Determine the [X, Y] coordinate at the center of the cell enclosing the given text.  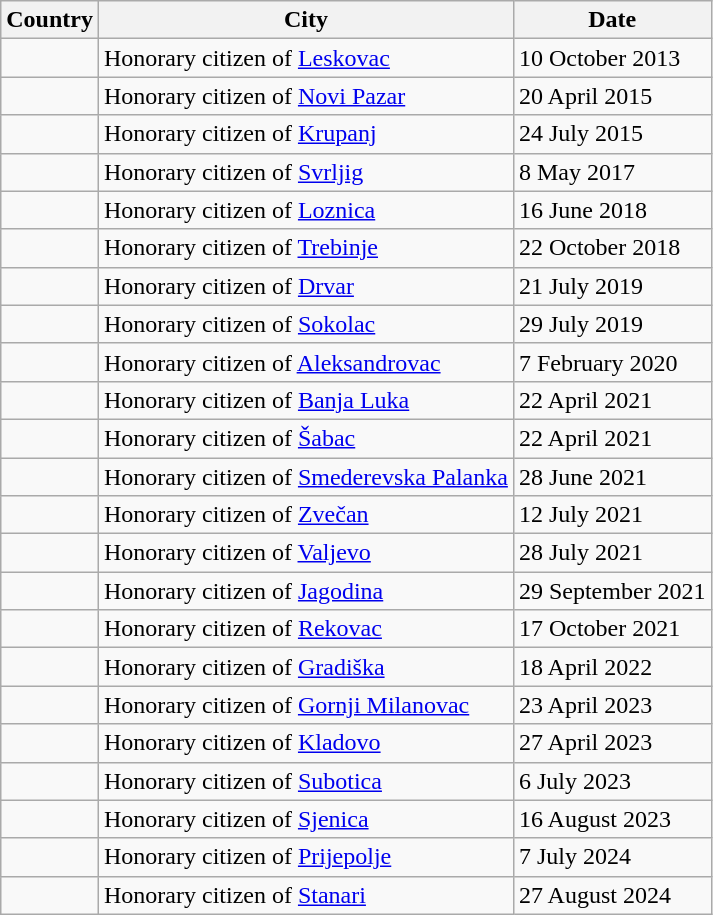
24 July 2015 [612, 134]
28 July 2021 [612, 553]
28 June 2021 [612, 477]
Honorary citizen of Aleksandrovac [306, 362]
27 April 2023 [612, 743]
Honorary citizen of Trebinje [306, 248]
29 July 2019 [612, 324]
Honorary citizen of Sokolac [306, 324]
7 July 2024 [612, 857]
Honorary citizen of Subotica [306, 781]
6 July 2023 [612, 781]
Honorary citizen of Drvar [306, 286]
Honorary citizen of Sjenica [306, 819]
10 October 2013 [612, 58]
City [306, 20]
22 October 2018 [612, 248]
Date [612, 20]
Honorary citizen of Stanari [306, 895]
Honorary citizen of Gornji Milanovac [306, 705]
7 February 2020 [612, 362]
Honorary citizen of Zvečan [306, 515]
21 July 2019 [612, 286]
8 May 2017 [612, 172]
Honorary citizen of Banja Luka [306, 400]
Country [50, 20]
23 April 2023 [612, 705]
Honorary citizen of Krupanj [306, 134]
Honorary citizen of Novi Pazar [306, 96]
16 August 2023 [612, 819]
Honorary citizen of Kladovo [306, 743]
18 April 2022 [612, 667]
Honorary citizen of Prijepolje [306, 857]
Honorary citizen of Rekovac [306, 629]
17 October 2021 [612, 629]
Honorary citizen of Gradiška [306, 667]
Honorary citizen of Valjevo [306, 553]
12 July 2021 [612, 515]
27 August 2024 [612, 895]
Honorary citizen of Šabac [306, 438]
Honorary citizen of Smederevska Palanka [306, 477]
20 April 2015 [612, 96]
Honorary citizen of Jagodina [306, 591]
Honorary citizen of Leskovac [306, 58]
Honorary citizen of Loznica [306, 210]
16 June 2018 [612, 210]
29 September 2021 [612, 591]
Honorary citizen of Svrljig [306, 172]
